Output the (x, y) coordinate of the center of the cell containing the given text.  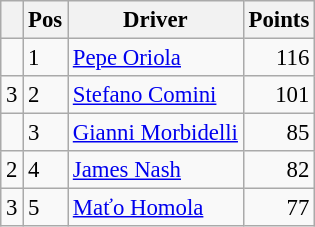
Maťo Homola (156, 208)
Points (278, 20)
Gianni Morbidelli (156, 133)
4 (46, 170)
85 (278, 133)
82 (278, 170)
101 (278, 95)
Pos (46, 20)
116 (278, 58)
Pepe Oriola (156, 58)
77 (278, 208)
5 (46, 208)
1 (46, 58)
Stefano Comini (156, 95)
James Nash (156, 170)
Driver (156, 20)
